From the cell containing the given text, extract its center point as (x, y) coordinate. 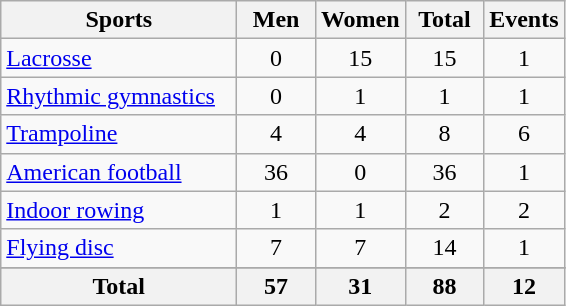
Events (524, 20)
American football (119, 172)
Sports (119, 20)
14 (444, 248)
Women (360, 20)
6 (524, 134)
Men (276, 20)
Flying disc (119, 248)
Rhythmic gymnastics (119, 96)
8 (444, 134)
31 (360, 286)
12 (524, 286)
Indoor rowing (119, 210)
57 (276, 286)
Lacrosse (119, 58)
Trampoline (119, 134)
88 (444, 286)
